Identify which cell holds the provided text, then report its [x, y] central coordinate. 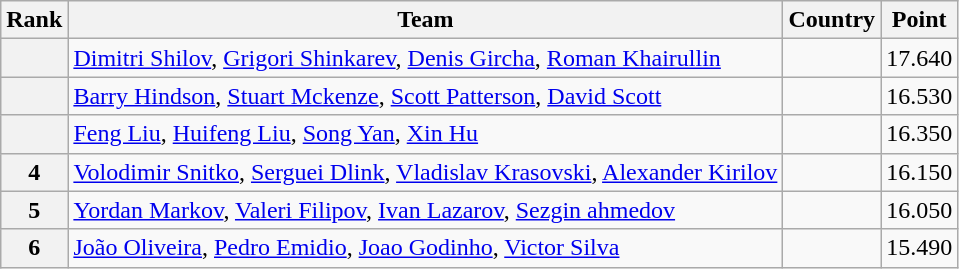
4 [34, 172]
16.530 [920, 96]
Volodimir Snitko, Serguei Dlink, Vladislav Krasovski, Alexander Kirilov [426, 172]
Barry Hindson, Stuart Mckenze, Scott Patterson, David Scott [426, 96]
Point [920, 20]
16.050 [920, 210]
Rank [34, 20]
Dimitri Shilov, Grigori Shinkarev, Denis Gircha, Roman Khairullin [426, 58]
6 [34, 248]
16.350 [920, 134]
17.640 [920, 58]
16.150 [920, 172]
Country [832, 20]
Feng Liu, Huifeng Liu, Song Yan, Xin Hu [426, 134]
5 [34, 210]
João Oliveira, Pedro Emidio, Joao Godinho, Victor Silva [426, 248]
Yordan Markov, Valeri Filipov, Ivan Lazarov, Sezgin ahmedov [426, 210]
Team [426, 20]
15.490 [920, 248]
